From the cell containing the given text, extract its center point as [X, Y] coordinate. 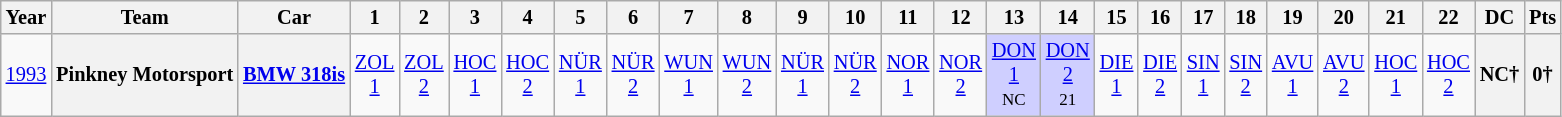
4 [528, 17]
17 [1204, 17]
6 [634, 17]
Pts [1542, 17]
1 [374, 17]
NOR2 [960, 75]
SIN2 [1246, 75]
DIE1 [1117, 75]
18 [1246, 17]
ZOL1 [374, 75]
DIE2 [1160, 75]
14 [1068, 17]
10 [856, 17]
1993 [26, 75]
8 [747, 17]
12 [960, 17]
11 [908, 17]
9 [802, 17]
WUN2 [747, 75]
AVU1 [1292, 75]
Year [26, 17]
NC† [1500, 75]
WUN1 [688, 75]
DON1NC [1014, 75]
19 [1292, 17]
15 [1117, 17]
0† [1542, 75]
AVU2 [1344, 75]
13 [1014, 17]
5 [580, 17]
ZOL2 [424, 75]
22 [1448, 17]
DC [1500, 17]
Team [144, 17]
20 [1344, 17]
BMW 318is [294, 75]
21 [1396, 17]
16 [1160, 17]
2 [424, 17]
3 [476, 17]
NOR1 [908, 75]
SIN1 [1204, 75]
Car [294, 17]
Pinkney Motorsport [144, 75]
7 [688, 17]
DON221 [1068, 75]
